Determine the (X, Y) coordinate at the center of the cell enclosing the given text.  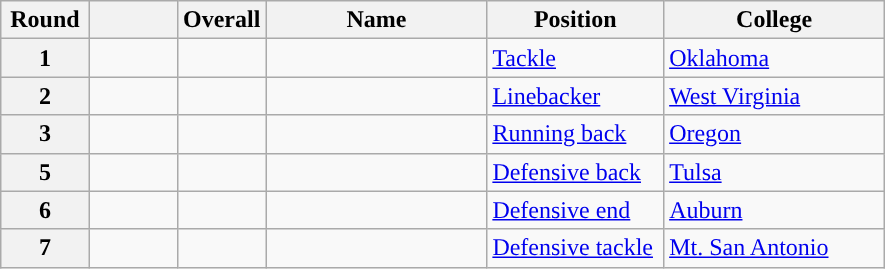
1 (45, 58)
Position (576, 20)
6 (45, 210)
2 (45, 96)
Defensive tackle (576, 248)
Overall (222, 20)
Oregon (774, 134)
College (774, 20)
Mt. San Antonio (774, 248)
Round (45, 20)
7 (45, 248)
3 (45, 134)
Oklahoma (774, 58)
Running back (576, 134)
Tulsa (774, 172)
Tackle (576, 58)
Linebacker (576, 96)
Defensive back (576, 172)
West Virginia (774, 96)
Defensive end (576, 210)
5 (45, 172)
Name (376, 20)
Auburn (774, 210)
